Capture the cell that displays the provided text and extract its (x, y) central coordinate. 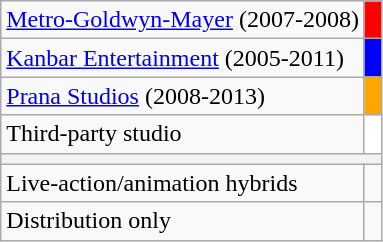
Metro-Goldwyn-Mayer (2007-2008) (183, 20)
Distribution only (183, 221)
Kanbar Entertainment (2005-2011) (183, 58)
Third-party studio (183, 134)
Prana Studios (2008-2013) (183, 96)
Live-action/animation hybrids (183, 183)
